Pinpoint the cell where the given text exists, returning its (X, Y) midpoint coordinate. 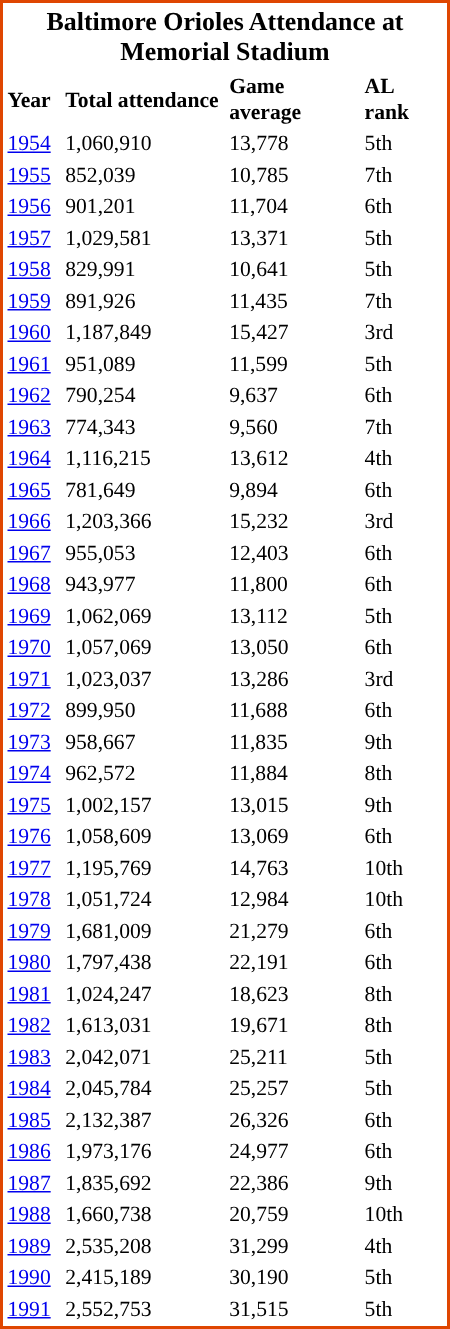
1,681,009 (144, 930)
10,785 (294, 174)
13,112 (294, 616)
1988 (34, 1214)
25,211 (294, 1056)
15,232 (294, 521)
1969 (34, 616)
1,835,692 (144, 1182)
1964 (34, 458)
12,984 (294, 899)
1,051,724 (144, 899)
11,800 (294, 584)
1,660,738 (144, 1214)
781,649 (144, 490)
1971 (34, 678)
1980 (34, 962)
1,002,157 (144, 804)
2,042,071 (144, 1056)
Year (34, 99)
11,835 (294, 742)
31,515 (294, 1308)
2,415,189 (144, 1277)
1984 (34, 1088)
1977 (34, 868)
13,050 (294, 647)
1970 (34, 647)
Game average (294, 99)
774,343 (144, 426)
1954 (34, 143)
1962 (34, 395)
958,667 (144, 742)
1963 (34, 426)
1,187,849 (144, 332)
1960 (34, 332)
790,254 (144, 395)
1,062,069 (144, 616)
22,191 (294, 962)
1982 (34, 1025)
1966 (34, 521)
2,132,387 (144, 1120)
1978 (34, 899)
1,058,609 (144, 836)
1983 (34, 1056)
1985 (34, 1120)
1976 (34, 836)
19,671 (294, 1025)
13,778 (294, 143)
901,201 (144, 206)
26,326 (294, 1120)
1,116,215 (144, 458)
2,045,784 (144, 1088)
18,623 (294, 994)
11,435 (294, 300)
20,759 (294, 1214)
1990 (34, 1277)
31,299 (294, 1246)
951,089 (144, 364)
14,763 (294, 868)
11,884 (294, 773)
1974 (34, 773)
1961 (34, 364)
1,203,366 (144, 521)
1,797,438 (144, 962)
1986 (34, 1151)
25,257 (294, 1088)
Total attendance (144, 99)
1968 (34, 584)
9,560 (294, 426)
1959 (34, 300)
30,190 (294, 1277)
1,195,769 (144, 868)
943,977 (144, 584)
1,060,910 (144, 143)
Baltimore Orioles Attendance at Memorial Stadium (225, 38)
22,386 (294, 1182)
13,371 (294, 238)
2,535,208 (144, 1246)
1957 (34, 238)
1,023,037 (144, 678)
11,599 (294, 364)
9,637 (294, 395)
1,973,176 (144, 1151)
1973 (34, 742)
1,024,247 (144, 994)
891,926 (144, 300)
899,950 (144, 710)
829,991 (144, 269)
1975 (34, 804)
1956 (34, 206)
1967 (34, 552)
955,053 (144, 552)
852,039 (144, 174)
1,029,581 (144, 238)
10,641 (294, 269)
1955 (34, 174)
2,552,753 (144, 1308)
9,894 (294, 490)
1965 (34, 490)
21,279 (294, 930)
15,427 (294, 332)
1981 (34, 994)
1958 (34, 269)
1,057,069 (144, 647)
1972 (34, 710)
13,286 (294, 678)
1991 (34, 1308)
1989 (34, 1246)
11,688 (294, 710)
1987 (34, 1182)
24,977 (294, 1151)
12,403 (294, 552)
13,015 (294, 804)
1,613,031 (144, 1025)
11,704 (294, 206)
13,069 (294, 836)
1979 (34, 930)
AL rank (404, 99)
13,612 (294, 458)
962,572 (144, 773)
